Pinpoint the cell where the given text exists, returning its [X, Y] midpoint coordinate. 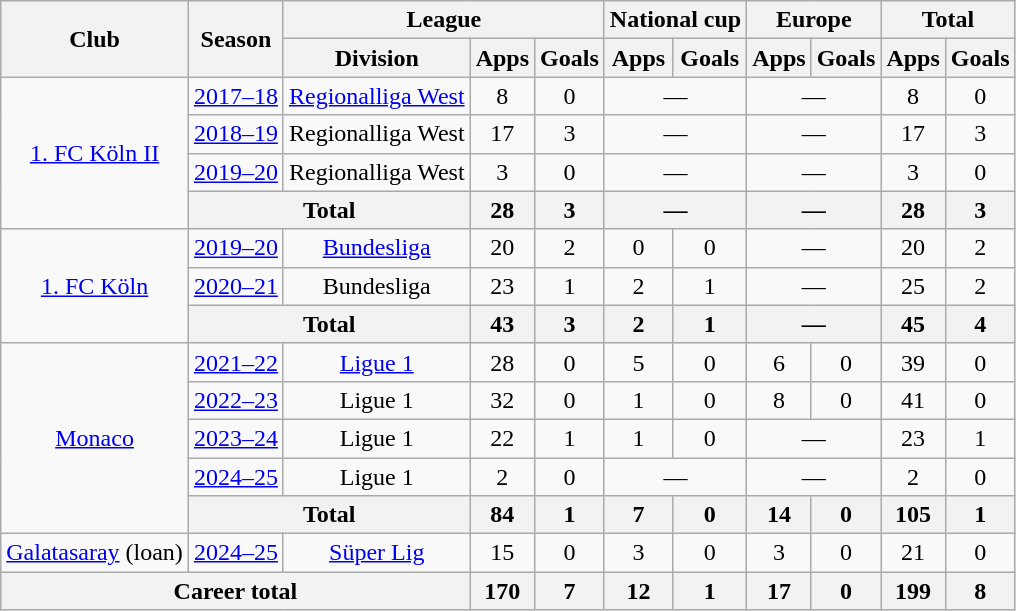
15 [502, 553]
National cup [675, 20]
Europe [814, 20]
199 [913, 591]
2021–22 [236, 362]
5 [638, 362]
1. FC Köln II [95, 153]
2022–23 [236, 400]
39 [913, 362]
84 [502, 515]
2020–21 [236, 286]
2017–18 [236, 96]
25 [913, 286]
Club [95, 39]
Galatasaray (loan) [95, 553]
41 [913, 400]
14 [779, 515]
Division [376, 58]
2023–24 [236, 438]
4 [980, 324]
21 [913, 553]
League [444, 20]
22 [502, 438]
Career total [236, 591]
Season [236, 39]
43 [502, 324]
45 [913, 324]
12 [638, 591]
2018–19 [236, 134]
6 [779, 362]
Monaco [95, 438]
170 [502, 591]
32 [502, 400]
Süper Lig [376, 553]
1. FC Köln [95, 286]
105 [913, 515]
